Identify which cell holds the provided text, then report its [X, Y] central coordinate. 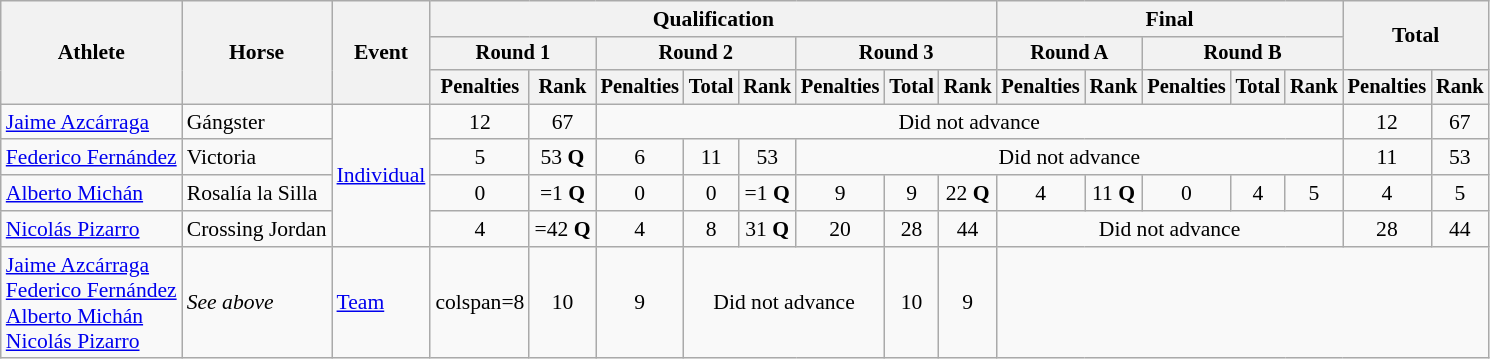
Jaime AzcárragaFederico FernándezAlberto MichánNicolás Pizarro [92, 303]
Event [382, 52]
See above [257, 303]
Crossing Jordan [257, 229]
Nicolás Pizarro [92, 229]
11 Q [1114, 193]
Alberto Michán [92, 193]
Horse [257, 52]
20 [840, 229]
Qualification [713, 19]
Team [382, 303]
22 Q [968, 193]
Gángster [257, 122]
Round 3 [896, 54]
53 Q [562, 158]
8 [712, 229]
Round 2 [696, 54]
=42 Q [562, 229]
Victoria [257, 158]
Round A [1069, 54]
31 Q [767, 229]
Final [1169, 19]
colspan=8 [480, 303]
6 [640, 158]
Athlete [92, 52]
Rosalía la Silla [257, 193]
Federico Fernández [92, 158]
Individual [382, 175]
Round B [1242, 54]
Round 1 [512, 54]
Jaime Azcárraga [92, 122]
